Output the (X, Y) coordinate of the center of the cell containing the given text.  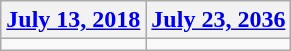
July 23, 2036 (218, 20)
July 13, 2018 (74, 20)
